Pinpoint the cell where the given text exists, returning its [X, Y] midpoint coordinate. 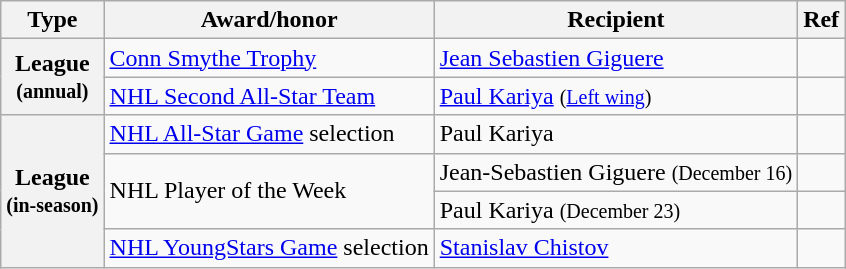
League(annual) [52, 77]
Stanislav Chistov [616, 248]
League(in-season) [52, 191]
Jean-Sebastien Giguere (December 16) [616, 172]
NHL All-Star Game selection [269, 134]
NHL Second All-Star Team [269, 96]
Paul Kariya [616, 134]
Paul Kariya (December 23) [616, 210]
Award/honor [269, 20]
NHL YoungStars Game selection [269, 248]
Jean Sebastien Giguere [616, 58]
Ref [822, 20]
Conn Smythe Trophy [269, 58]
Type [52, 20]
Paul Kariya (Left wing) [616, 96]
Recipient [616, 20]
NHL Player of the Week [269, 191]
